Detect which cell encompasses the target text, then output its [x, y] center coordinate. 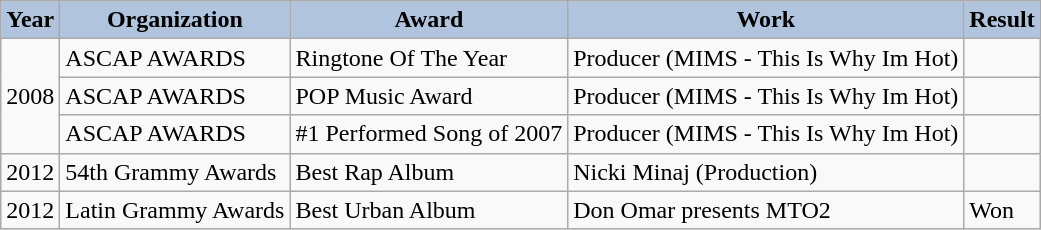
Award [429, 20]
2008 [30, 96]
Nicki Minaj (Production) [766, 172]
Don Omar presents MTO2 [766, 210]
#1 Performed Song of 2007 [429, 134]
Result [1002, 20]
Best Urban Album [429, 210]
Organization [175, 20]
Year [30, 20]
Best Rap Album [429, 172]
Won [1002, 210]
54th Grammy Awards [175, 172]
Latin Grammy Awards [175, 210]
Work [766, 20]
Ringtone Of The Year [429, 58]
POP Music Award [429, 96]
